For the text-containing cell, return its midpoint in (x, y) coordinate format. 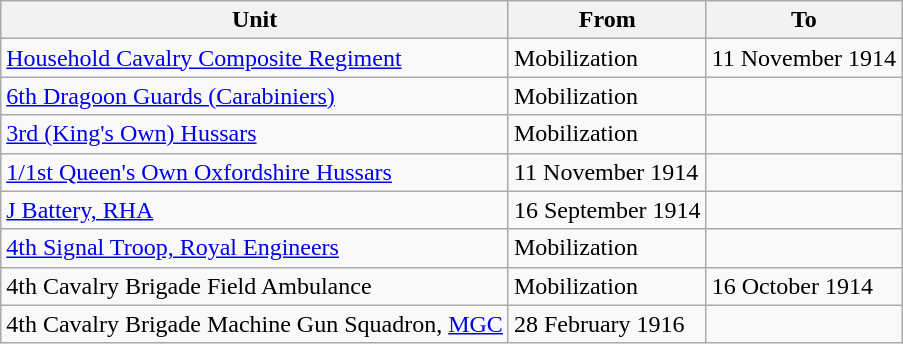
3rd (King's Own) Hussars (255, 134)
4th Cavalry Brigade Machine Gun Squadron, MGC (255, 324)
Household Cavalry Composite Regiment (255, 58)
16 September 1914 (607, 210)
From (607, 20)
To (804, 20)
16 October 1914 (804, 286)
Unit (255, 20)
1/1st Queen's Own Oxfordshire Hussars (255, 172)
6th Dragoon Guards (Carabiniers) (255, 96)
4th Signal Troop, Royal Engineers (255, 248)
J Battery, RHA (255, 210)
4th Cavalry Brigade Field Ambulance (255, 286)
28 February 1916 (607, 324)
